Provide the (X, Y) coordinate of the cell's center where the given text is located.  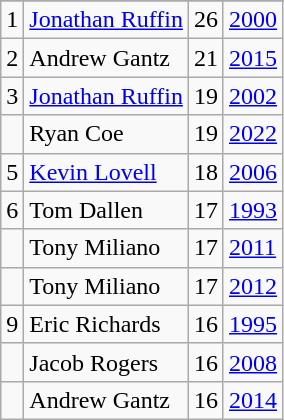
1993 (252, 210)
2000 (252, 20)
2011 (252, 248)
Ryan Coe (106, 134)
2008 (252, 362)
Tom Dallen (106, 210)
2012 (252, 286)
1 (12, 20)
2 (12, 58)
1995 (252, 324)
26 (206, 20)
Kevin Lovell (106, 172)
3 (12, 96)
Jacob Rogers (106, 362)
5 (12, 172)
2015 (252, 58)
6 (12, 210)
21 (206, 58)
2002 (252, 96)
9 (12, 324)
2014 (252, 400)
2022 (252, 134)
Eric Richards (106, 324)
2006 (252, 172)
18 (206, 172)
